Return the [X, Y] coordinate for the center point of the cell that contains the specified text.  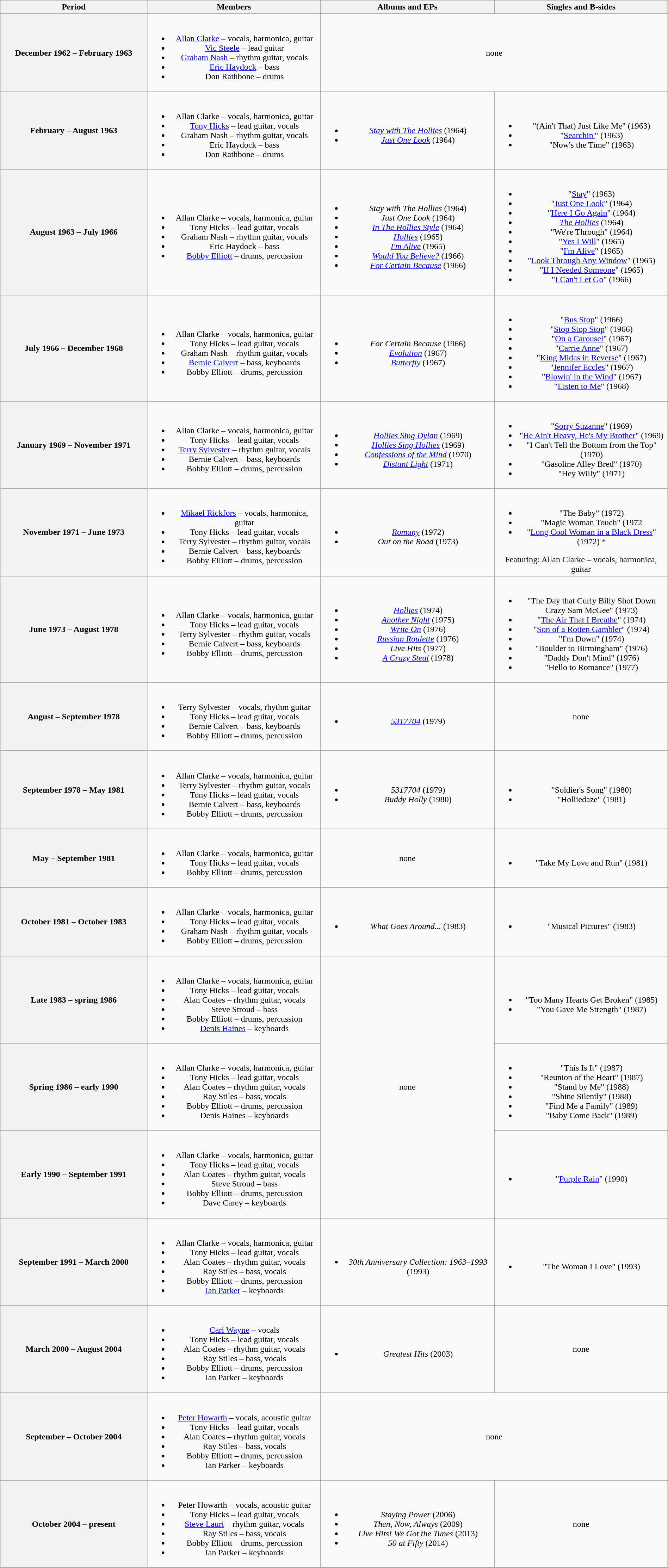
Albums and EPs [407, 7]
Period [74, 7]
For Certain Because (1966)Evolution (1967)Butterfly (1967) [407, 348]
Spring 1986 – early 1990 [74, 1087]
July 1966 – December 1968 [74, 348]
Hollies (1974)Another Night (1975)Write On (1976)Russian Roulette (1976)Live Hits (1977)A Crazy Steal (1978) [407, 629]
May – September 1981 [74, 858]
September 1991 – March 2000 [74, 1262]
December 1962 – February 1963 [74, 53]
February – August 1963 [74, 130]
Romany (1972)Out on the Road (1973) [407, 532]
January 1969 – November 1971 [74, 445]
Greatest Hits (2003) [407, 1349]
"The Baby" (1972)"Magic Woman Touch" (1972"Long Cool Woman in a Black Dress" (1972) * Featuring: Allan Clarke – vocals, harmonica, guitar [581, 532]
Allan Clarke – vocals, harmonica, guitarTony Hicks – lead guitar, vocalsGraham Nash – rhythm guitar, vocalsEric Haydock – bassDon Rathbone – drums [234, 130]
Late 1983 – spring 1986 [74, 1000]
Early 1990 – September 1991 [74, 1175]
March 2000 – August 2004 [74, 1349]
"Take My Love and Run" (1981) [581, 858]
September 1978 – May 1981 [74, 790]
"Musical Pictures" (1983) [581, 922]
5317704 (1979)Buddy Holly (1980) [407, 790]
5317704 (1979) [407, 717]
August 1963 – July 1966 [74, 232]
"Purple Rain" (1990) [581, 1175]
August – September 1978 [74, 717]
Allan Clarke – vocals, harmonica, guitarTony Hicks – lead guitar, vocalsGraham Nash – rhythm guitar, vocalsBobby Elliott – drums, percussion [234, 922]
What Goes Around... (1983) [407, 922]
October 2004 – present [74, 1524]
Members [234, 7]
"Too Many Hearts Get Broken" (1985)"You Gave Me Strength" (1987) [581, 1000]
Allan Clarke – vocals, harmonica, guitarVic Steele – lead guitarGraham Nash – rhythm guitar, vocalsEric Haydock – bassDon Rathbone – drums [234, 53]
30th Anniversary Collection: 1963–1993 (1993) [407, 1262]
Terry Sylvester – vocals, rhythm guitarTony Hicks – lead guitar, vocalsBernie Calvert – bass, keyboardsBobby Elliott – drums, percussion [234, 717]
September – October 2004 [74, 1437]
"This Is It" (1987)"Reunion of the Heart" (1987)"Stand by Me" (1988)"Shine Silently" (1988)"Find Me a Family" (1989)"Baby Come Back" (1989) [581, 1087]
"(Ain't That) Just Like Me" (1963)"Searchin'" (1963)"Now's the Time" (1963) [581, 130]
November 1971 – June 1973 [74, 532]
Singles and B-sides [581, 7]
Staying Power (2006)Then, Now, Always (2009)Live Hits! We Got the Tunes (2013)50 at Fifty (2014) [407, 1524]
June 1973 – August 1978 [74, 629]
Allan Clarke – vocals, harmonica, guitarTony Hicks – lead guitar, vocalsBobby Elliott – drums, percussion [234, 858]
"Soldier's Song" (1980)"Holliedaze" (1981) [581, 790]
"The Woman I Love" (1993) [581, 1262]
October 1981 – October 1983 [74, 922]
Stay with The Hollies (1964) Just One Look (1964) [407, 130]
Hollies Sing Dylan (1969)Hollies Sing Hollies (1969)Confessions of the Mind (1970)Distant Light (1971) [407, 445]
